Identify which cell holds the provided text, then report its [X, Y] central coordinate. 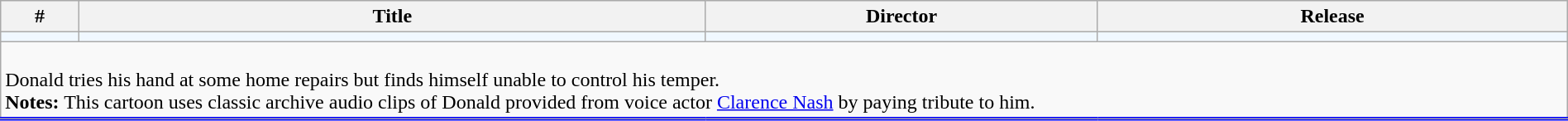
Title [392, 17]
# [40, 17]
Director [901, 17]
Release [1332, 17]
